Search for the cell housing the specified text and yield its (x, y) center coordinate. 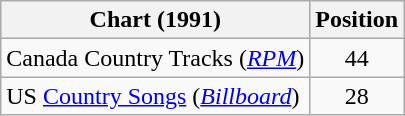
US Country Songs (Billboard) (156, 96)
Chart (1991) (156, 20)
Canada Country Tracks (RPM) (156, 58)
28 (357, 96)
44 (357, 58)
Position (357, 20)
